From the cell containing the given text, extract its center point as [X, Y] coordinate. 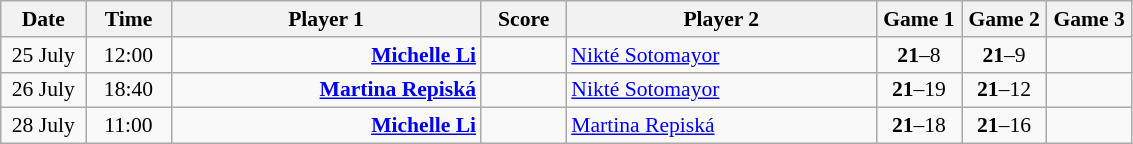
21–12 [1004, 90]
Player 2 [721, 19]
26 July [44, 90]
21–8 [918, 55]
21–18 [918, 126]
Date [44, 19]
Score [524, 19]
11:00 [128, 126]
21–19 [918, 90]
28 July [44, 126]
Game 3 [1090, 19]
Time [128, 19]
Game 2 [1004, 19]
18:40 [128, 90]
25 July [44, 55]
21–16 [1004, 126]
12:00 [128, 55]
21–9 [1004, 55]
Player 1 [326, 19]
Game 1 [918, 19]
